Scan for the cell matching the given text and deliver its [x, y] coordinate at center. 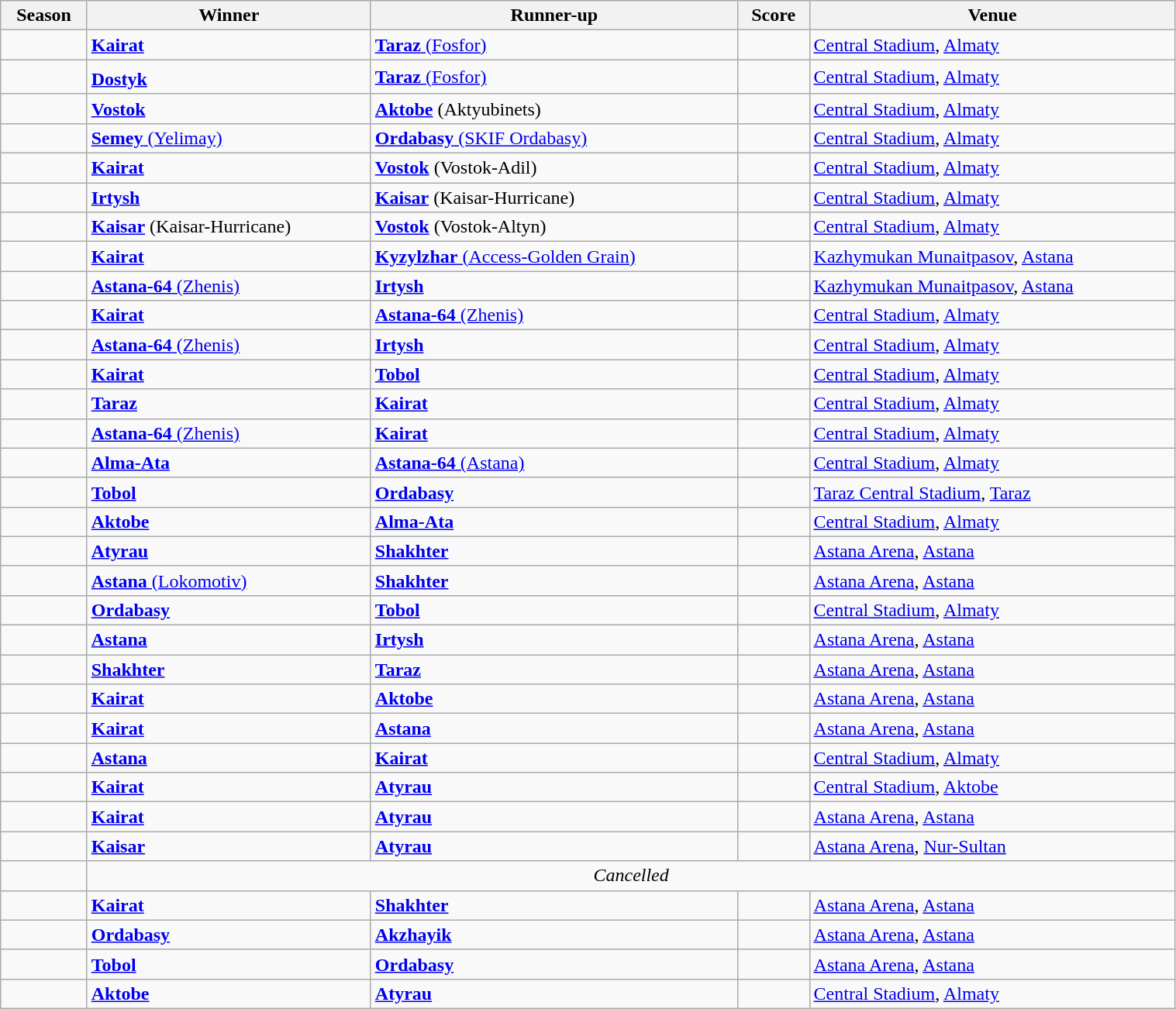
Aktobe (Aktyubinets) [554, 108]
Cancelled [631, 876]
Vostok [229, 108]
Semey (Yelimay) [229, 138]
Season [43, 15]
Astana Arena, Nur-Sultan [992, 846]
Vostok (Vostok-Altyn) [554, 227]
Kyzylzhar (Access-Golden Grain) [554, 257]
Score [774, 15]
Venue [992, 15]
Astana-64 (Astana) [554, 463]
Kaisar [229, 846]
Astana (Lokomotiv) [229, 580]
Ordabasy (SKIF Ordabasy) [554, 138]
Central Stadium, Aktobe [992, 787]
Dostyk [229, 77]
Akzhayik [554, 935]
Taraz Central Stadium, Taraz [992, 492]
Runner-up [554, 15]
Winner [229, 15]
Vostok (Vostok-Adil) [554, 168]
